Extract the [x, y] coordinate from the center of the cell holding the provided text.  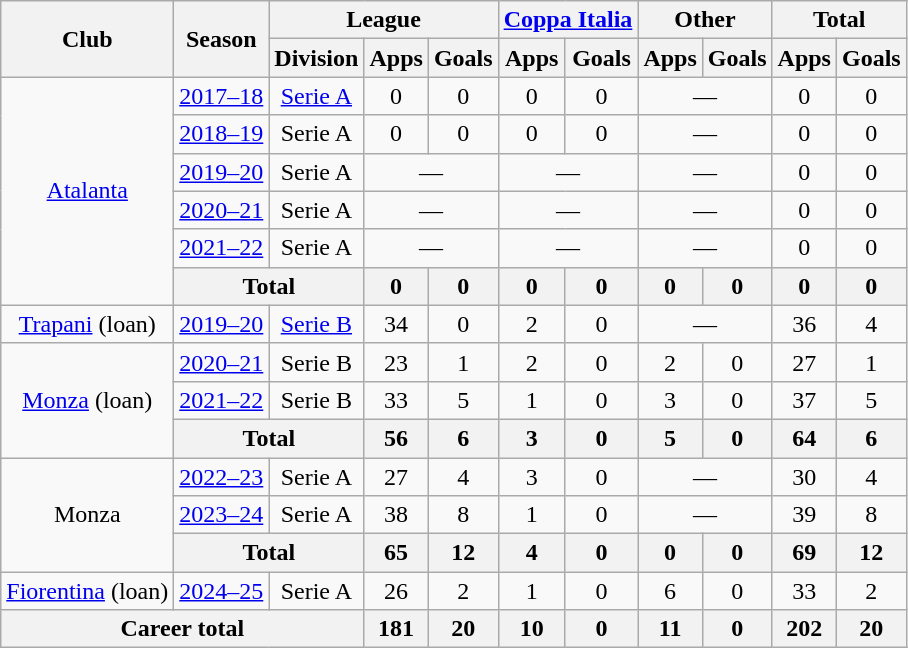
2023–24 [222, 515]
56 [396, 438]
Fiorentina (loan) [88, 591]
Monza (loan) [88, 400]
11 [670, 629]
37 [804, 400]
Division [316, 58]
202 [804, 629]
36 [804, 324]
2024–25 [222, 591]
Coppa Italia [568, 20]
Other [705, 20]
65 [396, 553]
Season [222, 39]
Trapani (loan) [88, 324]
38 [396, 515]
30 [804, 477]
2022–23 [222, 477]
2018–19 [222, 134]
64 [804, 438]
34 [396, 324]
2017–18 [222, 96]
10 [532, 629]
26 [396, 591]
69 [804, 553]
Monza [88, 515]
23 [396, 362]
League [384, 20]
Atalanta [88, 191]
39 [804, 515]
Club [88, 39]
Career total [182, 629]
181 [396, 629]
